Identify which cell holds the provided text, then report its [x, y] central coordinate. 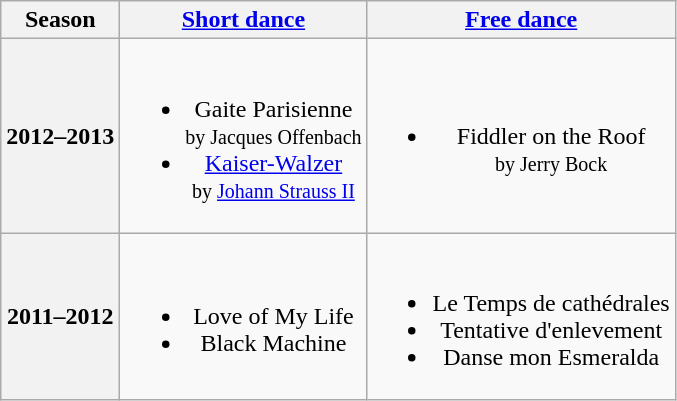
2012–2013 [60, 136]
Short dance [244, 20]
Free dance [521, 20]
2011–2012 [60, 316]
Fiddler on the Roof by Jerry Bock [521, 136]
Le Temps de cathédralesTentative d'enlevementDanse mon Esmeralda [521, 316]
Season [60, 20]
Gaite Parisienne by Jacques Offenbach Kaiser-Walzer by Johann Strauss II [244, 136]
Love of My LifeBlack Machine [244, 316]
